Pinpoint the cell where the given text exists, returning its [x, y] midpoint coordinate. 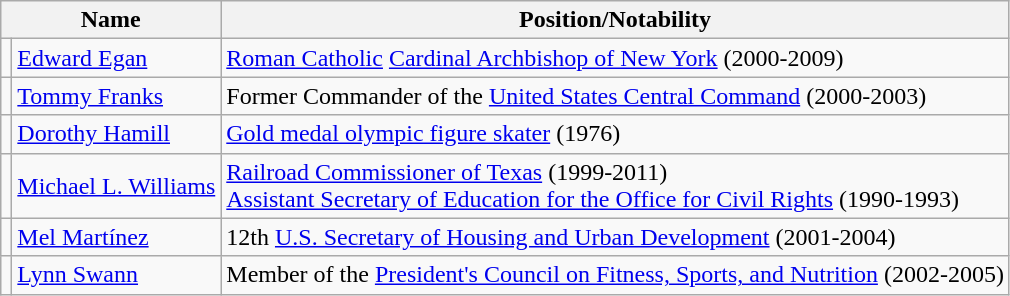
Member of the President's Council on Fitness, Sports, and Nutrition (2002-2005) [616, 275]
Railroad Commissioner of Texas (1999-2011)Assistant Secretary of Education for the Office for Civil Rights (1990-1993) [616, 186]
Roman Catholic Cardinal Archbishop of New York (2000-2009) [616, 58]
Gold medal olympic figure skater (1976) [616, 134]
Position/Notability [616, 20]
Mel Martínez [116, 237]
Tommy Franks [116, 96]
Dorothy Hamill [116, 134]
12th U.S. Secretary of Housing and Urban Development (2001-2004) [616, 237]
Edward Egan [116, 58]
Lynn Swann [116, 275]
Former Commander of the United States Central Command (2000-2003) [616, 96]
Name [111, 20]
Michael L. Williams [116, 186]
